Provide the (x, y) coordinate of the cell's center where the given text is located.  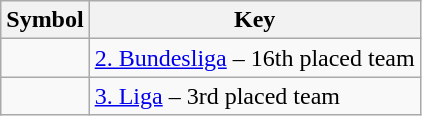
Key (254, 20)
3. Liga – 3rd placed team (254, 96)
Symbol (45, 20)
2. Bundesliga – 16th placed team (254, 58)
